From the cell containing the given text, extract its center point as (x, y) coordinate. 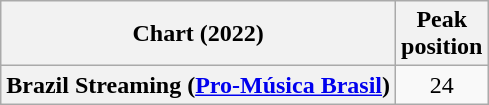
Peakposition (442, 34)
24 (442, 85)
Chart (2022) (198, 34)
Brazil Streaming (Pro-Música Brasil) (198, 85)
